Provide the [X, Y] coordinate of the cell's center where the given text is located.  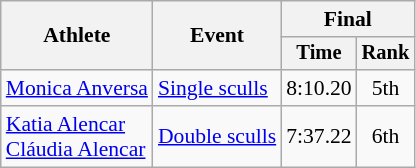
7:37.22 [318, 136]
Time [318, 54]
Final [348, 19]
Rank [386, 54]
Event [217, 36]
Double sculls [217, 136]
5th [386, 88]
Katia AlencarCláudia Alencar [77, 136]
Monica Anversa [77, 88]
Athlete [77, 36]
8:10.20 [318, 88]
6th [386, 136]
Single sculls [217, 88]
